Provide the (X, Y) coordinate of the cell's center where the given text is located.  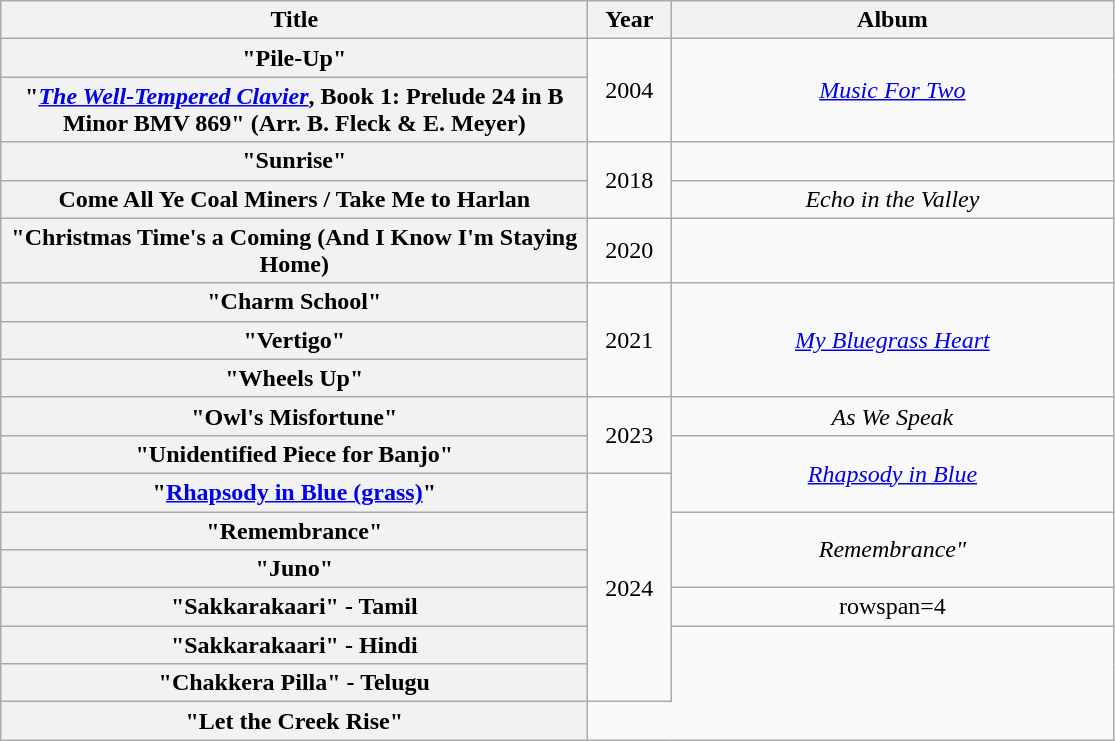
"Chakkera Pilla" - Telugu (294, 683)
"Juno" (294, 569)
2018 (630, 180)
Echo in the Valley (892, 199)
Remembrance" (892, 550)
"Owl's Misfortune" (294, 416)
2020 (630, 250)
As We Speak (892, 416)
rowspan=4 (892, 607)
"The Well-Tempered Clavier, Book 1: Prelude 24 in B Minor BMV 869" (Arr. B. Fleck & E. Meyer) (294, 110)
"Sunrise" (294, 161)
"Let the Creek Rise" (294, 721)
2024 (630, 587)
2023 (630, 435)
2021 (630, 340)
Album (892, 20)
"Pile-Up" (294, 58)
"Sakkarakaari" - Tamil (294, 607)
2004 (630, 90)
Music For Two (892, 90)
Rhapsody in Blue (892, 473)
My Bluegrass Heart (892, 340)
Come All Ye Coal Miners / Take Me to Harlan (294, 199)
"Remembrance" (294, 531)
"Christmas Time's a Coming (And I Know I'm Staying Home) (294, 250)
"Rhapsody in Blue (grass)" (294, 492)
"Vertigo" (294, 340)
"Unidentified Piece for Banjo" (294, 454)
"Charm School" (294, 302)
Year (630, 20)
Title (294, 20)
"Sakkarakaari" - Hindi (294, 645)
"Wheels Up" (294, 378)
